Detect which cell encompasses the target text, then output its [X, Y] center coordinate. 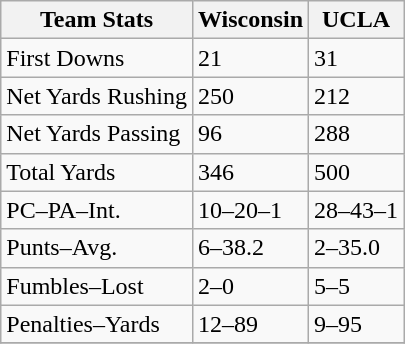
21 [251, 58]
Fumbles–Lost [97, 286]
9–95 [356, 324]
5–5 [356, 286]
Penalties–Yards [97, 324]
First Downs [97, 58]
Total Yards [97, 172]
UCLA [356, 20]
212 [356, 96]
250 [251, 96]
28–43–1 [356, 210]
2–35.0 [356, 248]
Punts–Avg. [97, 248]
Net Yards Passing [97, 134]
Wisconsin [251, 20]
Net Yards Rushing [97, 96]
Team Stats [97, 20]
2–0 [251, 286]
346 [251, 172]
PC–PA–Int. [97, 210]
12–89 [251, 324]
6–38.2 [251, 248]
96 [251, 134]
500 [356, 172]
10–20–1 [251, 210]
288 [356, 134]
31 [356, 58]
